Provide the [x, y] coordinate of the cell's center where the given text is located.  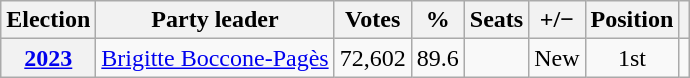
89.6 [438, 58]
+/− [557, 20]
% [438, 20]
72,602 [372, 58]
Election [48, 20]
Brigitte Boccone-Pagès [215, 58]
Votes [372, 20]
Position [632, 20]
2023 [48, 58]
Party leader [215, 20]
New [557, 58]
1st [632, 58]
Seats [496, 20]
